Return [X, Y] of the center of cell containing provided text 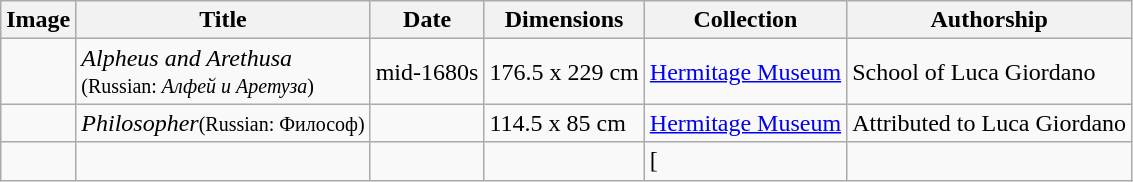
Collection [745, 20]
mid-1680s [427, 72]
Title [223, 20]
[ [745, 161]
School of Luca Giordano [990, 72]
176.5 x 229 cm [564, 72]
Dimensions [564, 20]
Alpheus and Arethusa (Russian: Алфей и Аретуза) [223, 72]
Philosopher(Russian: Философ) [223, 123]
Attributed to Luca Giordano [990, 123]
Image [38, 20]
Date [427, 20]
114.5 x 85 cm [564, 123]
Authorship [990, 20]
